For the text-containing cell, return its midpoint in [X, Y] coordinate format. 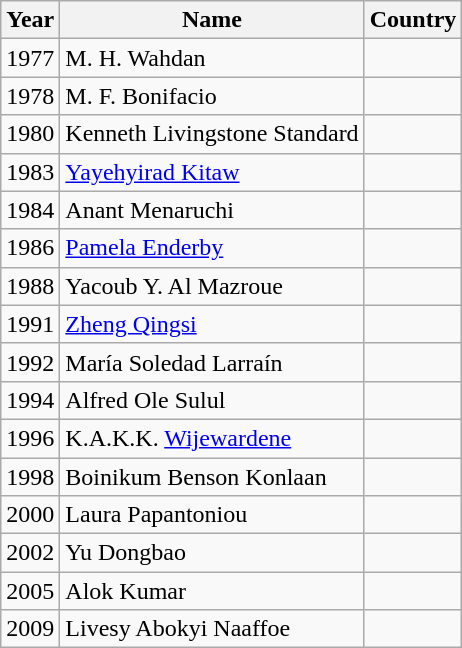
M. H. Wahdan [212, 58]
Pamela Enderby [212, 248]
1977 [30, 58]
Anant Menaruchi [212, 210]
Yacoub Y. Al Mazroue [212, 286]
1998 [30, 477]
Alok Kumar [212, 591]
2009 [30, 629]
1984 [30, 210]
2002 [30, 553]
1988 [30, 286]
Year [30, 20]
1980 [30, 134]
Alfred Ole Sulul [212, 400]
Yayehyirad Kitaw [212, 172]
Kenneth Livingstone Standard [212, 134]
Country [413, 20]
1996 [30, 438]
2005 [30, 591]
Livesy Abokyi Naaffoe [212, 629]
1992 [30, 362]
1991 [30, 324]
Boinikum Benson Konlaan [212, 477]
1994 [30, 400]
K.A.K.K. Wijewardene [212, 438]
M. F. Bonifacio [212, 96]
1983 [30, 172]
2000 [30, 515]
1978 [30, 96]
Name [212, 20]
Laura Papantoniou [212, 515]
Zheng Qingsi [212, 324]
María Soledad Larraín [212, 362]
Yu Dongbao [212, 553]
1986 [30, 248]
